Detect which cell encompasses the target text, then output its [x, y] center coordinate. 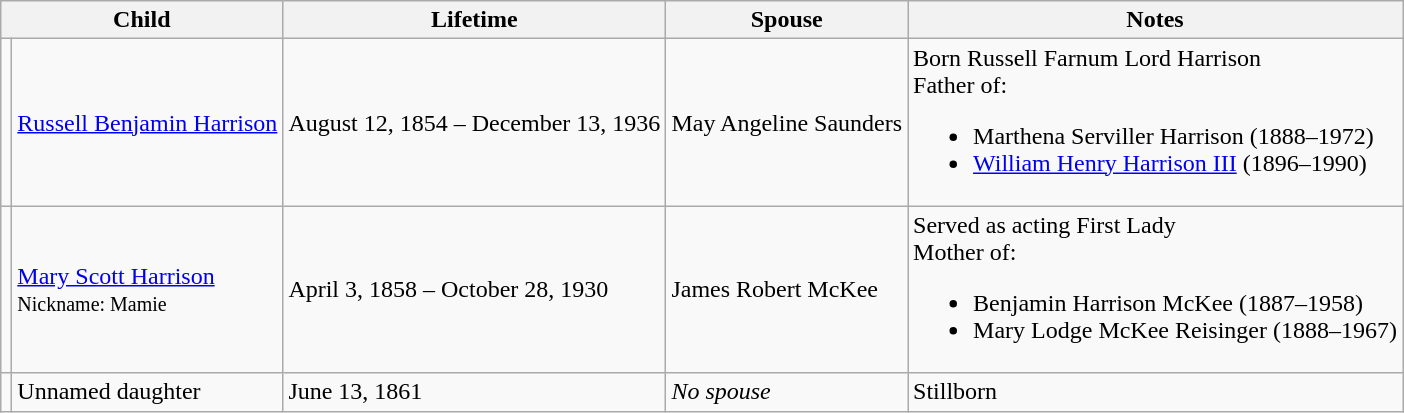
Child [142, 20]
Stillborn [1156, 392]
April 3, 1858 – October 28, 1930 [474, 290]
Notes [1156, 20]
Unnamed daughter [148, 392]
Mary Scott HarrisonNickname: Mamie [148, 290]
May Angeline Saunders [787, 122]
August 12, 1854 – December 13, 1936 [474, 122]
Russell Benjamin Harrison [148, 122]
Lifetime [474, 20]
No spouse [787, 392]
Spouse [787, 20]
June 13, 1861 [474, 392]
James Robert McKee [787, 290]
Born Russell Farnum Lord HarrisonFather of:Marthena Serviller Harrison (1888–1972)William Henry Harrison III (1896–1990) [1156, 122]
Served as acting First LadyMother of:Benjamin Harrison McKee (1887–1958)Mary Lodge McKee Reisinger (1888–1967) [1156, 290]
